For the text-containing cell, return its midpoint in (x, y) coordinate format. 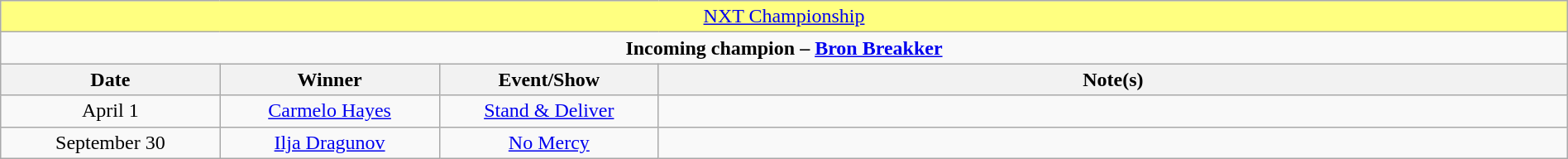
Event/Show (549, 79)
Carmelo Hayes (329, 111)
Note(s) (1113, 79)
Winner (329, 79)
Ilja Dragunov (329, 142)
No Mercy (549, 142)
Incoming champion – Bron Breakker (784, 48)
September 30 (111, 142)
Stand & Deliver (549, 111)
NXT Championship (784, 17)
Date (111, 79)
April 1 (111, 111)
